Detect which cell encompasses the target text, then output its [X, Y] center coordinate. 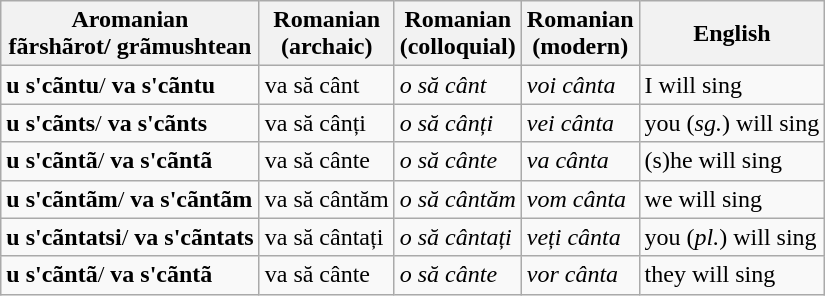
English [732, 34]
o să cântăm [458, 199]
vom cânta [580, 199]
o să cântați [458, 237]
va să cântăm [326, 199]
veți cânta [580, 237]
o să cânți [458, 123]
you (sg.) will sing [732, 123]
va cânta [580, 161]
Aromanianfãrshãrot/ grãmushtean [130, 34]
we will sing [732, 199]
va să cântați [326, 237]
voi cânta [580, 85]
u s'cãntãm/ va s'cãntãm [130, 199]
you (pl.) will sing [732, 237]
va să cânt [326, 85]
they will sing [732, 275]
u s'cãntu/ va s'cãntu [130, 85]
vei cânta [580, 123]
o să cânt [458, 85]
va să cânți [326, 123]
Romanian(archaic) [326, 34]
u s'cãnts/ va s'cãnts [130, 123]
Romanian(colloquial) [458, 34]
vor cânta [580, 275]
Romanian(modern) [580, 34]
I will sing [732, 85]
(s)he will sing [732, 161]
u s'cãntatsi/ va s'cãntats [130, 237]
